Find where the given text appears and provide that cell's center as (x, y) coordinate. 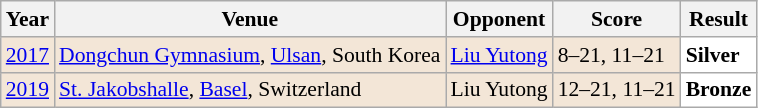
Venue (250, 19)
Score (617, 19)
St. Jakobshalle, Basel, Switzerland (250, 90)
12–21, 11–21 (617, 90)
Year (28, 19)
Result (719, 19)
2019 (28, 90)
Silver (719, 55)
Opponent (500, 19)
2017 (28, 55)
8–21, 11–21 (617, 55)
Dongchun Gymnasium, Ulsan, South Korea (250, 55)
Bronze (719, 90)
